Identify which cell holds the provided text, then report its [x, y] central coordinate. 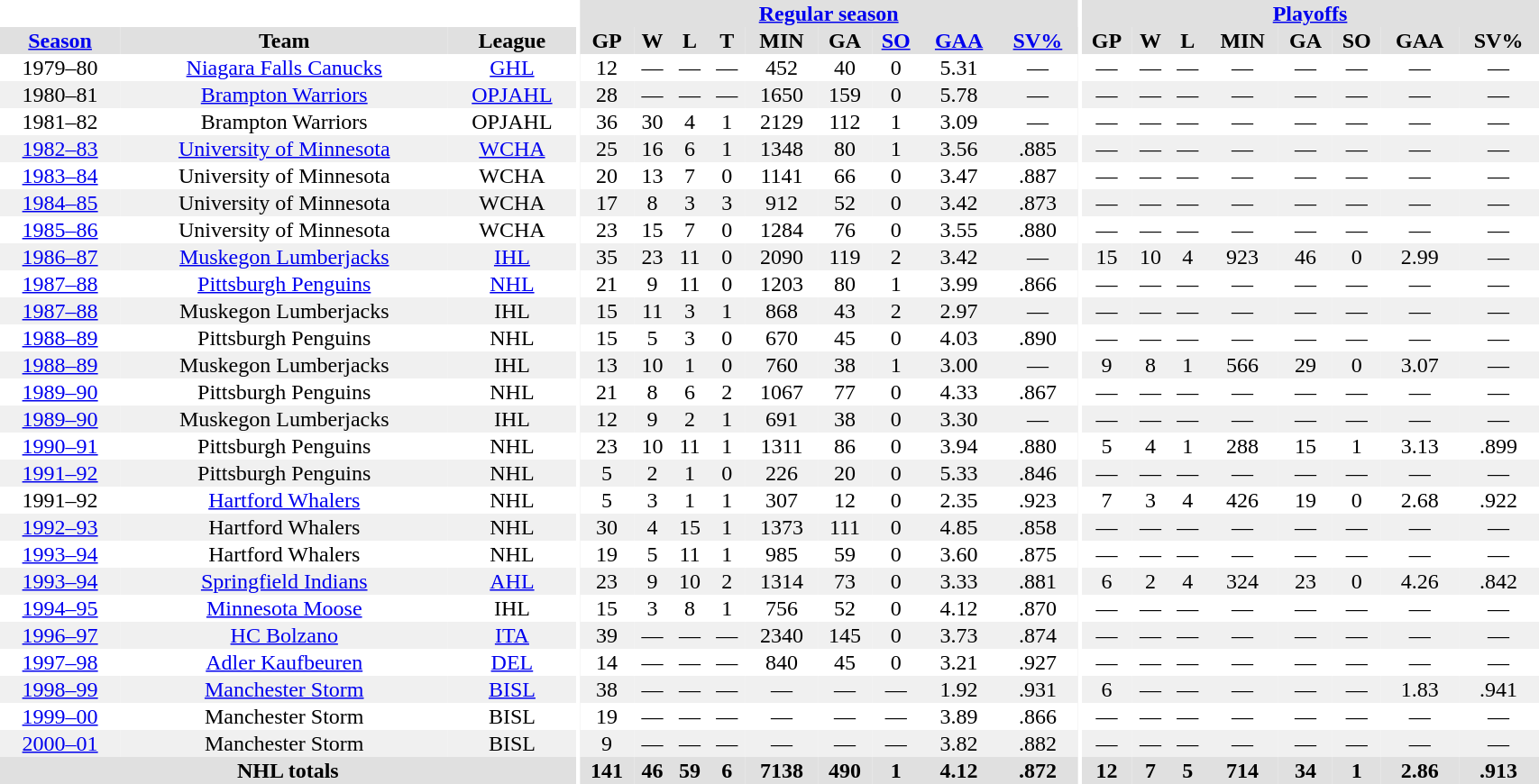
4.03 [958, 338]
2340 [782, 635]
2.97 [958, 311]
1998–99 [60, 689]
17 [607, 203]
1.92 [958, 689]
2.68 [1420, 500]
86 [845, 446]
3.00 [958, 365]
Team [284, 41]
4.85 [958, 527]
28 [607, 95]
714 [1242, 770]
HC Bolzano [284, 635]
3.33 [958, 581]
1311 [782, 446]
Playoffs [1311, 14]
288 [1242, 446]
868 [782, 311]
.899 [1498, 446]
490 [845, 770]
119 [845, 257]
1999–00 [60, 716]
1990–91 [60, 446]
AHL [512, 581]
.870 [1038, 608]
452 [782, 68]
DEL [512, 662]
1984–85 [60, 203]
760 [782, 365]
Springfield Indians [284, 581]
226 [782, 473]
3.55 [958, 230]
756 [782, 608]
.913 [1498, 770]
66 [845, 176]
Regular season [829, 14]
3.13 [1420, 446]
691 [782, 419]
2129 [782, 122]
2.35 [958, 500]
35 [607, 257]
.872 [1038, 770]
1314 [782, 581]
912 [782, 203]
.941 [1498, 689]
3.56 [958, 149]
Season [60, 41]
.874 [1038, 635]
1996–97 [60, 635]
141 [607, 770]
.927 [1038, 662]
40 [845, 68]
1979–80 [60, 68]
1.83 [1420, 689]
Niagara Falls Canucks [284, 68]
T [727, 41]
25 [607, 149]
3.82 [958, 743]
.923 [1038, 500]
1994–95 [60, 608]
159 [845, 95]
.842 [1498, 581]
Adler Kaufbeuren [284, 662]
840 [782, 662]
ITA [512, 635]
73 [845, 581]
.922 [1498, 500]
34 [1305, 770]
77 [845, 392]
7138 [782, 770]
1981–82 [60, 122]
1992–93 [60, 527]
1986–87 [60, 257]
Minnesota Moose [284, 608]
3.73 [958, 635]
1650 [782, 95]
76 [845, 230]
1373 [782, 527]
4.33 [958, 392]
1284 [782, 230]
1982–83 [60, 149]
3.47 [958, 176]
39 [607, 635]
3.30 [958, 419]
2090 [782, 257]
.890 [1038, 338]
.873 [1038, 203]
566 [1242, 365]
.867 [1038, 392]
923 [1242, 257]
1067 [782, 392]
1997–98 [60, 662]
3.89 [958, 716]
.846 [1038, 473]
.881 [1038, 581]
2.99 [1420, 257]
1348 [782, 149]
14 [607, 662]
985 [782, 554]
670 [782, 338]
.882 [1038, 743]
5.31 [958, 68]
3.99 [958, 284]
.858 [1038, 527]
29 [1305, 365]
36 [607, 122]
1141 [782, 176]
3.09 [958, 122]
NHL totals [289, 770]
5.33 [958, 473]
426 [1242, 500]
1983–84 [60, 176]
3.60 [958, 554]
2000–01 [60, 743]
111 [845, 527]
.875 [1038, 554]
1203 [782, 284]
3.94 [958, 446]
5.78 [958, 95]
112 [845, 122]
4.26 [1420, 581]
3.21 [958, 662]
.931 [1038, 689]
1980–81 [60, 95]
.887 [1038, 176]
3.07 [1420, 365]
League [512, 41]
2.86 [1420, 770]
324 [1242, 581]
43 [845, 311]
145 [845, 635]
307 [782, 500]
1985–86 [60, 230]
GHL [512, 68]
16 [653, 149]
.885 [1038, 149]
